Return the (x, y) coordinate for the center point of the cell that contains the specified text.  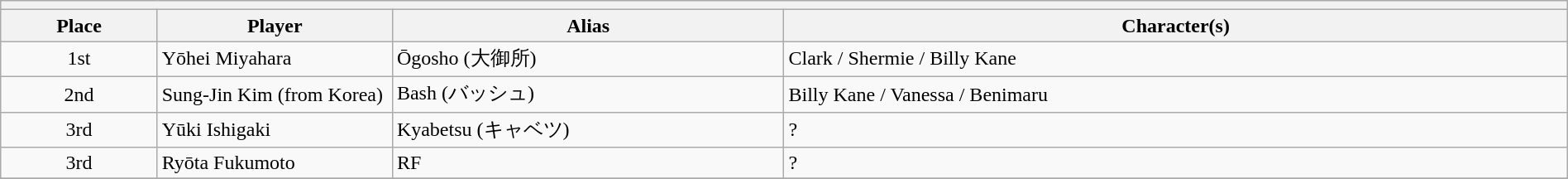
Ryōta Fukumoto (275, 163)
Player (275, 26)
Yūki Ishigaki (275, 129)
1st (79, 60)
Sung-Jin Kim (from Korea) (275, 94)
Ōgosho (大御所) (588, 60)
Clark / Shermie / Billy Kane (1176, 60)
Alias (588, 26)
Billy Kane / Vanessa / Benimaru (1176, 94)
Kyabetsu (キャベツ) (588, 129)
Character(s) (1176, 26)
2nd (79, 94)
Bash (バッシュ) (588, 94)
Place (79, 26)
RF (588, 163)
Yōhei Miyahara (275, 60)
